Return the (x, y) coordinate for the center point of the cell that contains the specified text.  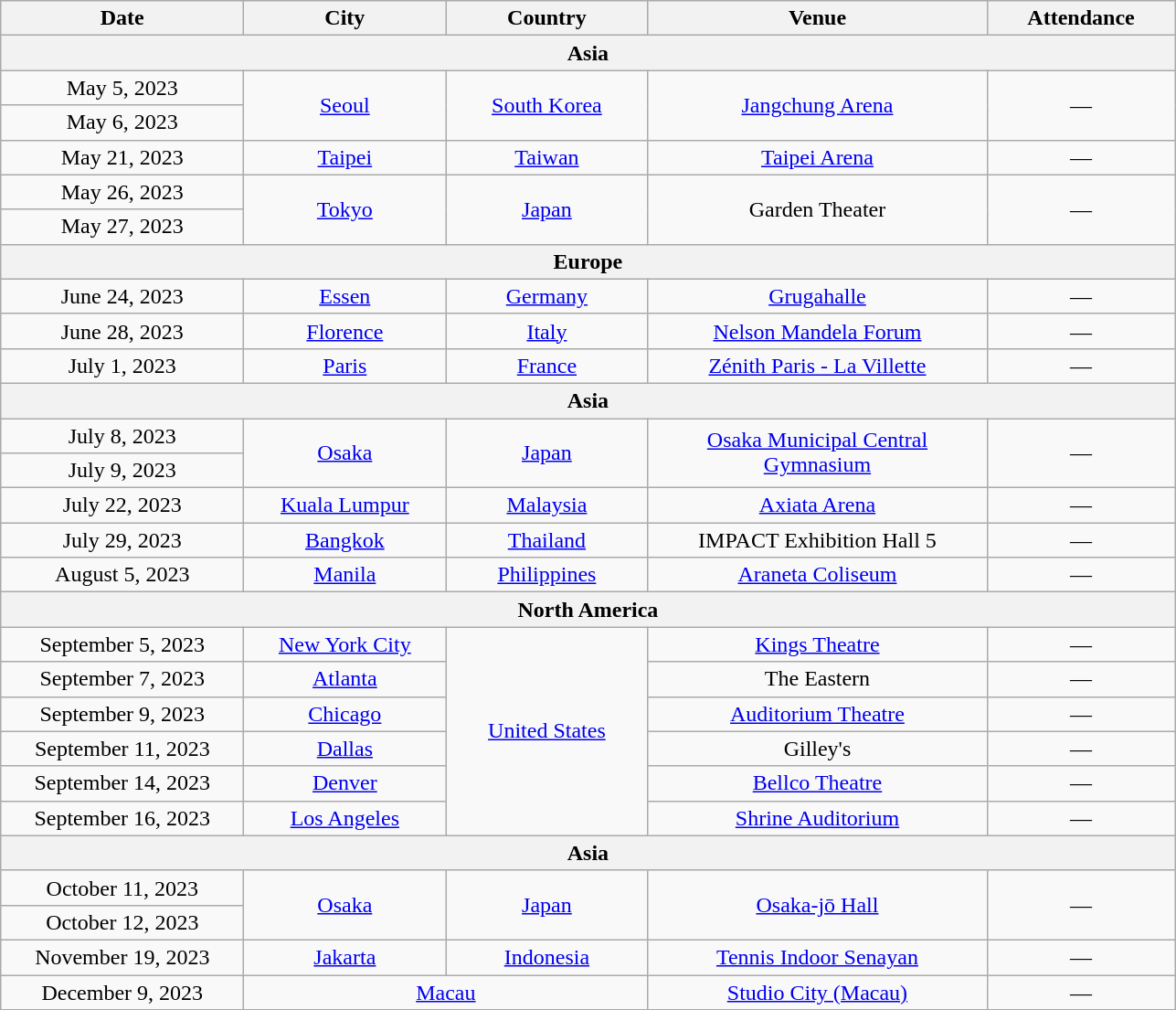
September 7, 2023 (122, 679)
July 9, 2023 (122, 471)
November 19, 2023 (122, 957)
August 5, 2023 (122, 575)
Paris (345, 366)
The Eastern (817, 679)
Los Angeles (345, 818)
June 24, 2023 (122, 296)
December 9, 2023 (122, 992)
September 5, 2023 (122, 644)
Dallas (345, 749)
Atlanta (345, 679)
Shrine Auditorium (817, 818)
Indonesia (546, 957)
Nelson Mandela Forum (817, 331)
Kuala Lumpur (345, 505)
Country (546, 18)
Europe (588, 261)
July 22, 2023 (122, 505)
Philippines (546, 575)
South Korea (546, 105)
United States (546, 731)
Florence (345, 331)
Zénith Paris - La Villette (817, 366)
July 29, 2023 (122, 540)
Taipei (345, 157)
Taipei Arena (817, 157)
May 6, 2023 (122, 122)
September 16, 2023 (122, 818)
Studio City (Macau) (817, 992)
Essen (345, 296)
Venue (817, 18)
June 28, 2023 (122, 331)
City (345, 18)
Tennis Indoor Senayan (817, 957)
July 8, 2023 (122, 436)
May 5, 2023 (122, 88)
Araneta Coliseum (817, 575)
Gilley's (817, 749)
May 21, 2023 (122, 157)
Thailand (546, 540)
September 14, 2023 (122, 783)
Germany (546, 296)
Chicago (345, 714)
Italy (546, 331)
IMPACT Exhibition Hall 5 (817, 540)
September 9, 2023 (122, 714)
Attendance (1081, 18)
Axiata Arena (817, 505)
Date (122, 18)
Taiwan (546, 157)
October 12, 2023 (122, 922)
Bellco Theatre (817, 783)
Denver (345, 783)
Osaka Municipal Central Gymnasium (817, 453)
Macau (446, 992)
Bangkok (345, 540)
Tokyo (345, 209)
Jakarta (345, 957)
Grugahalle (817, 296)
October 11, 2023 (122, 888)
May 27, 2023 (122, 227)
Osaka-jō Hall (817, 905)
July 1, 2023 (122, 366)
New York City (345, 644)
Jangchung Arena (817, 105)
North America (588, 610)
September 11, 2023 (122, 749)
Manila (345, 575)
Seoul (345, 105)
Auditorium Theatre (817, 714)
Garden Theater (817, 209)
Kings Theatre (817, 644)
May 26, 2023 (122, 192)
Malaysia (546, 505)
France (546, 366)
